Detect which cell encompasses the target text, then output its [X, Y] center coordinate. 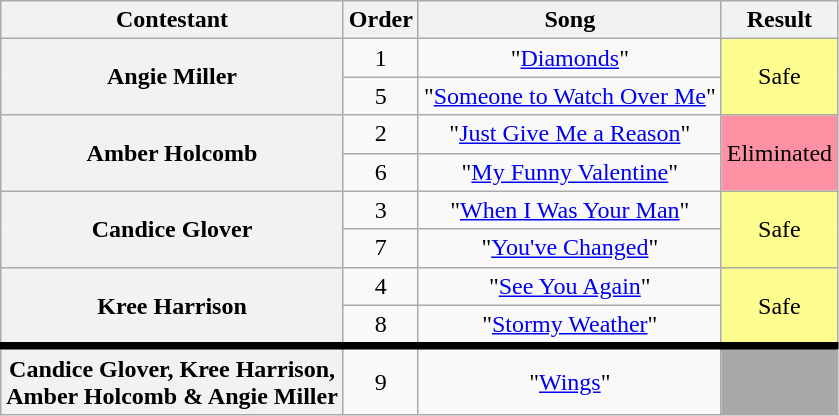
7 [380, 248]
Angie Miller [172, 77]
"My Funny Valentine" [570, 172]
Result [779, 20]
5 [380, 96]
1 [380, 58]
"Just Give Me a Reason" [570, 134]
Song [570, 20]
Candice Glover [172, 229]
Amber Holcomb [172, 153]
Eliminated [779, 153]
9 [380, 380]
"When I Was Your Man" [570, 210]
"Stormy Weather" [570, 326]
"You've Changed" [570, 248]
6 [380, 172]
4 [380, 286]
Kree Harrison [172, 306]
Order [380, 20]
8 [380, 326]
Contestant [172, 20]
Candice Glover, Kree Harrison,Amber Holcomb & Angie Miller [172, 380]
3 [380, 210]
"Someone to Watch Over Me" [570, 96]
2 [380, 134]
"See You Again" [570, 286]
"Wings" [570, 380]
"Diamonds" [570, 58]
